Capture the cell that displays the provided text and extract its [X, Y] central coordinate. 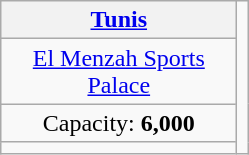
Capacity: 6,000 [119, 123]
El Menzah Sports Palace [119, 72]
Tunis [119, 20]
